From the cell containing the given text, extract its center point as [x, y] coordinate. 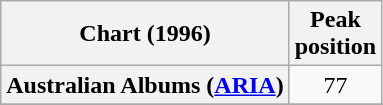
Peakposition [335, 34]
77 [335, 85]
Australian Albums (ARIA) [145, 85]
Chart (1996) [145, 34]
